Identify which cell holds the provided text, then report its (X, Y) central coordinate. 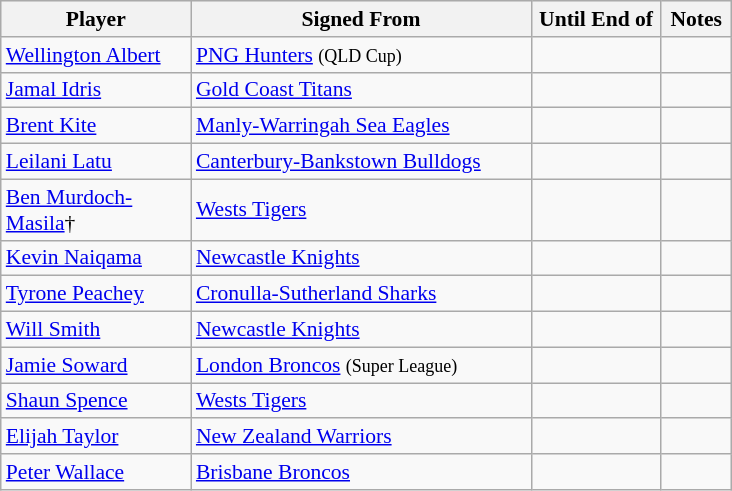
Jamal Idris (96, 90)
Brent Kite (96, 126)
Brisbane Broncos (361, 472)
Will Smith (96, 330)
Cronulla-Sutherland Sharks (361, 294)
New Zealand Warriors (361, 437)
Wellington Albert (96, 55)
PNG Hunters (QLD Cup) (361, 55)
Ben Murdoch-Masila† (96, 210)
Shaun Spence (96, 401)
Notes (696, 19)
Gold Coast Titans (361, 90)
Manly-Warringah Sea Eagles (361, 126)
Leilani Latu (96, 162)
Jamie Soward (96, 365)
Until End of (596, 19)
Canterbury-Bankstown Bulldogs (361, 162)
Kevin Naiqama (96, 258)
Player (96, 19)
Elijah Taylor (96, 437)
Signed From (361, 19)
London Broncos (Super League) (361, 365)
Peter Wallace (96, 472)
Tyrone Peachey (96, 294)
